Return [x, y] of the center of cell containing provided text 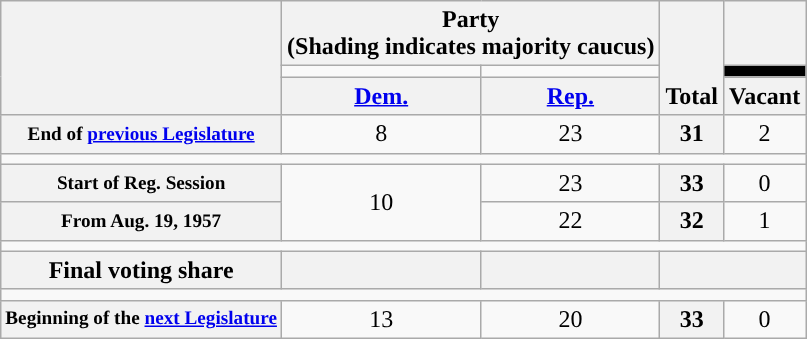
Start of Reg. Session [142, 183]
Total [692, 58]
Rep. [570, 96]
32 [692, 221]
Dem. [382, 96]
20 [570, 319]
Party (Shading indicates majority caucus) [471, 34]
13 [382, 319]
End of previous Legislature [142, 134]
2 [764, 134]
1 [764, 221]
Beginning of the next Legislature [142, 319]
Final voting share [142, 270]
22 [570, 221]
8 [382, 134]
31 [692, 134]
10 [382, 202]
Vacant [764, 96]
From Aug. 19, 1957 [142, 221]
